From the cell containing the given text, extract its center point as [x, y] coordinate. 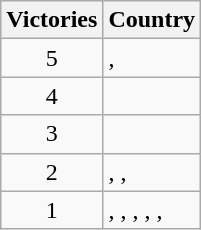
Victories [52, 20]
5 [52, 58]
Country [152, 20]
3 [52, 134]
, , , , , [152, 210]
4 [52, 96]
, , [152, 172]
1 [52, 210]
, [152, 58]
2 [52, 172]
